Output the [x, y] coordinate of the center of the cell containing the given text.  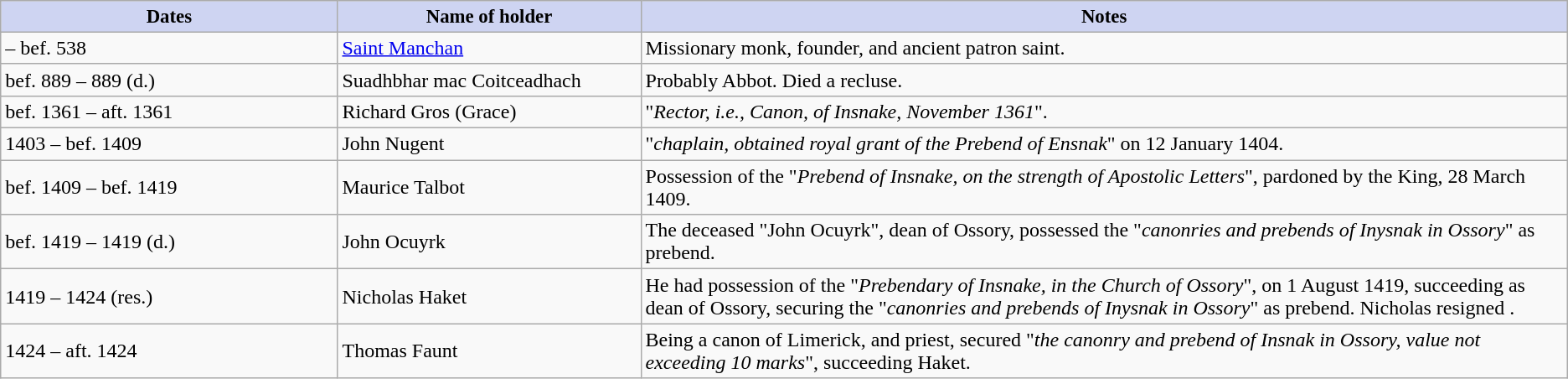
The deceased "John Ocuyrk", dean of Ossory, possessed the "canonries and prebends of Inysnak in Ossory" as prebend. [1104, 241]
Possession of the "Prebend of Insnake, on the strength of Apostolic Letters", pardoned by the King, 28 March 1409. [1104, 188]
John Ocuyrk [489, 241]
Name of holder [489, 17]
Probably Abbot. Died a recluse. [1104, 80]
Notes [1104, 17]
Missionary monk, founder, and ancient patron saint. [1104, 48]
1419 – 1424 (res.) [169, 297]
1403 – bef. 1409 [169, 144]
Being a canon of Limerick, and priest, secured "the canonry and prebend of Insnak in Ossory, value not exceeding 10 marks", succeeding Haket. [1104, 350]
"chaplain, obtained royal grant of the Prebend of Ensnak" on 12 January 1404. [1104, 144]
John Nugent [489, 144]
Richard Gros (Grace) [489, 112]
"Rector, i.e., Canon, of Insnake, November 1361". [1104, 112]
Maurice Talbot [489, 188]
Nicholas Haket [489, 297]
Suadhbhar mac Coitceadhach [489, 80]
Dates [169, 17]
bef. 1419 – 1419 (d.) [169, 241]
bef. 889 – 889 (d.) [169, 80]
bef. 1361 – aft. 1361 [169, 112]
Saint Manchan [489, 48]
– bef. 538 [169, 48]
Thomas Faunt [489, 350]
1424 – aft. 1424 [169, 350]
bef. 1409 – bef. 1419 [169, 188]
